Return [x, y] of the center of cell containing provided text 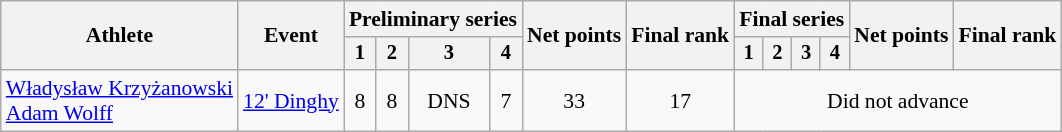
Athlete [120, 36]
12' Dinghy [291, 100]
33 [574, 100]
Did not advance [898, 100]
17 [680, 100]
7 [506, 100]
Preliminary series [433, 19]
DNS [449, 100]
Event [291, 36]
Final series [792, 19]
Władysław KrzyżanowskiAdam Wolff [120, 100]
